Provide the [X, Y] coordinate of the cell's center where the given text is located.  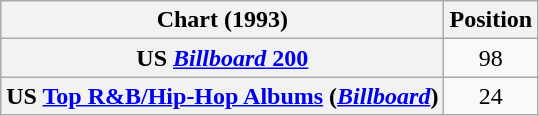
98 [491, 58]
US Billboard 200 [222, 58]
Position [491, 20]
24 [491, 96]
Chart (1993) [222, 20]
US Top R&B/Hip-Hop Albums (Billboard) [222, 96]
